Pinpoint the cell where the given text exists, returning its [X, Y] midpoint coordinate. 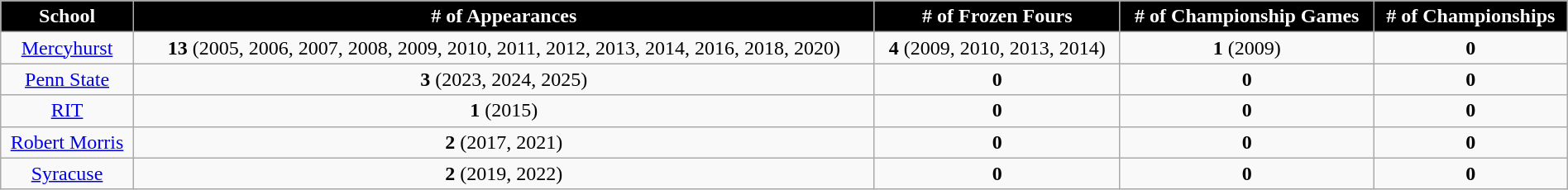
RIT [68, 111]
# of Championships [1470, 17]
Robert Morris [68, 142]
1 (2015) [504, 111]
School [68, 17]
# of Championship Games [1247, 17]
13 (2005, 2006, 2007, 2008, 2009, 2010, 2011, 2012, 2013, 2014, 2016, 2018, 2020) [504, 48]
# of Appearances [504, 17]
2 (2017, 2021) [504, 142]
4 (2009, 2010, 2013, 2014) [997, 48]
Penn State [68, 79]
1 (2009) [1247, 48]
2 (2019, 2022) [504, 173]
Mercyhurst [68, 48]
Syracuse [68, 173]
# of Frozen Fours [997, 17]
3 (2023, 2024, 2025) [504, 79]
